From the cell containing the given text, extract its center point as (x, y) coordinate. 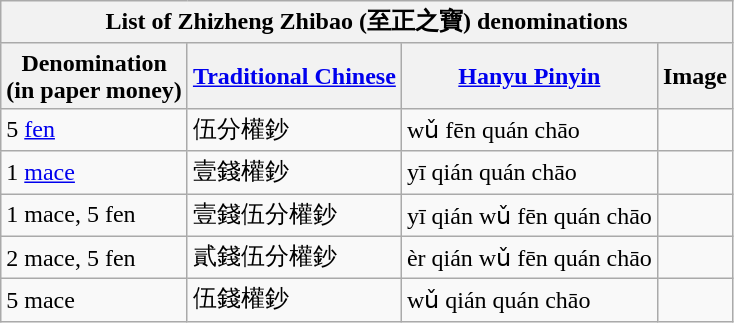
wǔ qián quán chāo (529, 300)
èr qián wǔ fēn quán chāo (529, 258)
Denomination(in paper money) (94, 76)
5 fen (94, 130)
Image (694, 76)
Hanyu Pinyin (529, 76)
wǔ fēn quán chāo (529, 130)
貳錢伍分權鈔 (294, 258)
1 mace, 5 fen (94, 216)
壹錢伍分權鈔 (294, 216)
yī qián quán chāo (529, 172)
1 mace (94, 172)
伍分權鈔 (294, 130)
yī qián wǔ fēn quán chāo (529, 216)
Traditional Chinese (294, 76)
壹錢權鈔 (294, 172)
List of Zhizheng Zhibao (至正之寶) denominations (367, 22)
伍錢權鈔 (294, 300)
2 mace, 5 fen (94, 258)
5 mace (94, 300)
